Determine the [X, Y] coordinate at the center of the cell enclosing the given text.  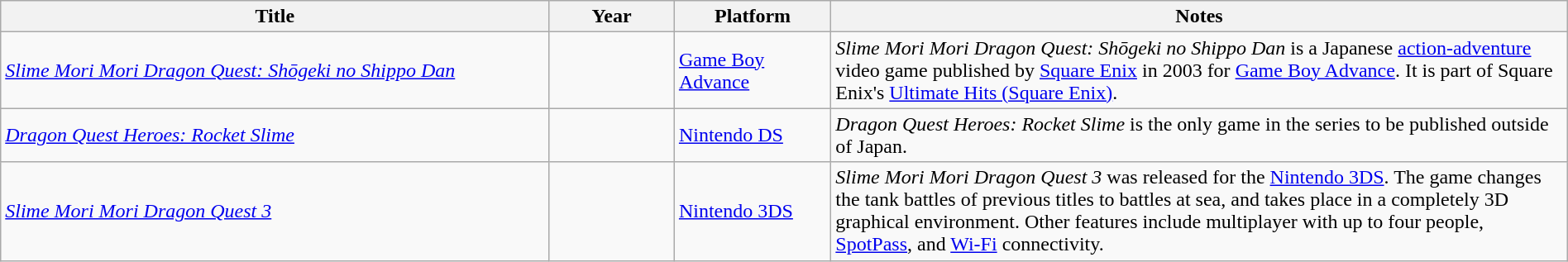
Nintendo 3DS [753, 212]
Slime Mori Mori Dragon Quest: Shōgeki no Shippo Dan [275, 70]
Notes [1199, 17]
Game Boy Advance [753, 70]
Dragon Quest Heroes: Rocket Slime is the only game in the series to be published outside of Japan. [1199, 136]
Title [275, 17]
Nintendo DS [753, 136]
Year [612, 17]
Platform [753, 17]
Slime Mori Mori Dragon Quest 3 [275, 212]
Dragon Quest Heroes: Rocket Slime [275, 136]
